Return (X, Y) of the center of cell containing provided text 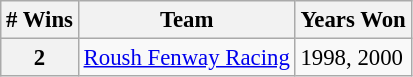
2 (40, 58)
Team (186, 20)
Years Won (353, 20)
1998, 2000 (353, 58)
Roush Fenway Racing (186, 58)
# Wins (40, 20)
